For the text-containing cell, return its midpoint in (X, Y) coordinate format. 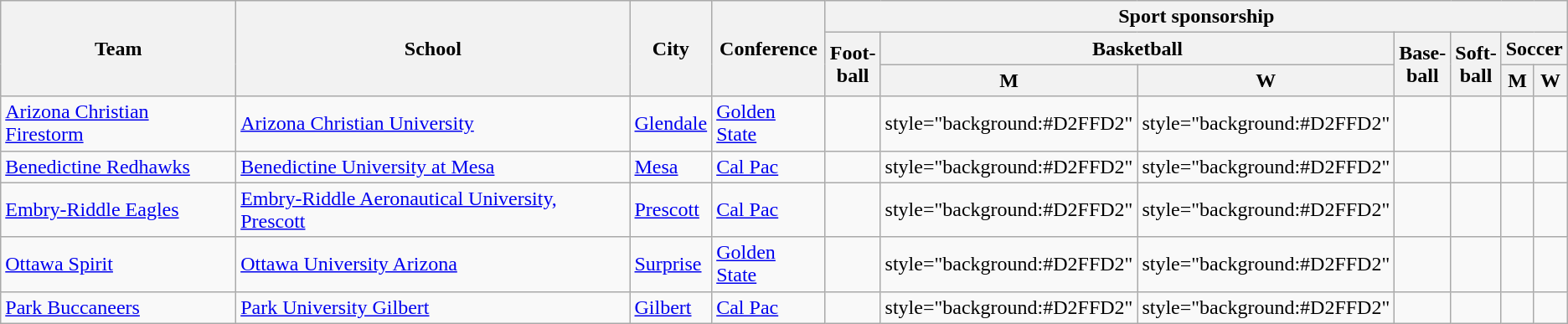
Arizona Christian Firestorm (119, 124)
School (433, 49)
Park Buccaneers (119, 307)
Mesa (671, 167)
Soccer (1534, 49)
Embry-Riddle Eagles (119, 209)
Soft-ball (1476, 64)
Gilbert (671, 307)
Conference (769, 49)
Benedictine University at Mesa (433, 167)
Foot-ball (853, 64)
Basketball (1137, 49)
Ottawa University Arizona (433, 265)
Benedictine Redhawks (119, 167)
Arizona Christian University (433, 124)
Park University Gilbert (433, 307)
Sport sponsorship (1196, 17)
Glendale (671, 124)
Ottawa Spirit (119, 265)
Surprise (671, 265)
Team (119, 49)
Prescott (671, 209)
City (671, 49)
Embry-Riddle Aeronautical University, Prescott (433, 209)
Base-ball (1422, 64)
